Capture the cell that displays the provided text and extract its [X, Y] central coordinate. 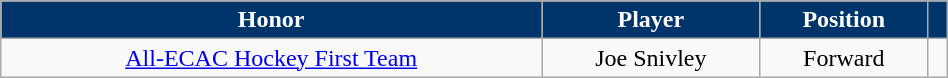
Joe Snivley [652, 58]
Forward [844, 58]
All-ECAC Hockey First Team [272, 58]
Position [844, 20]
Honor [272, 20]
Player [652, 20]
